Extract the (X, Y) coordinate from the center of the cell holding the provided text.  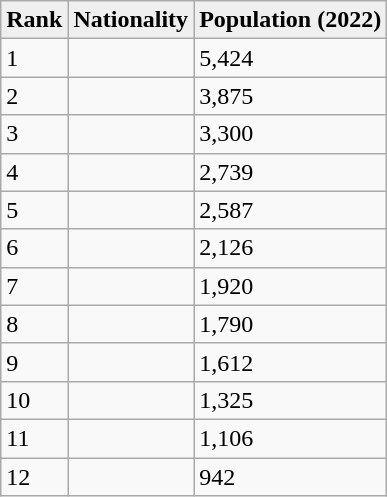
5,424 (290, 58)
11 (34, 438)
2,739 (290, 172)
2,587 (290, 210)
1,325 (290, 400)
9 (34, 362)
Rank (34, 20)
Population (2022) (290, 20)
6 (34, 248)
4 (34, 172)
12 (34, 477)
2 (34, 96)
3,300 (290, 134)
7 (34, 286)
10 (34, 400)
5 (34, 210)
8 (34, 324)
1,612 (290, 362)
1,106 (290, 438)
3,875 (290, 96)
Nationality (131, 20)
1,920 (290, 286)
1 (34, 58)
1,790 (290, 324)
2,126 (290, 248)
942 (290, 477)
3 (34, 134)
